Identify which cell holds the provided text, then report its [X, Y] central coordinate. 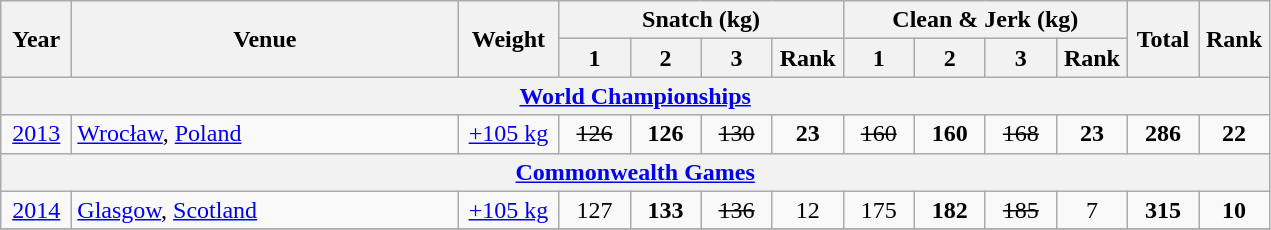
130 [736, 134]
Wrocław, Poland [265, 134]
185 [1020, 210]
2014 [36, 210]
133 [666, 210]
Weight [508, 39]
Total [1162, 39]
7 [1092, 210]
Snatch (kg) [701, 20]
286 [1162, 134]
2013 [36, 134]
136 [736, 210]
World Championships [636, 96]
Glasgow, Scotland [265, 210]
315 [1162, 210]
175 [878, 210]
22 [1234, 134]
127 [594, 210]
10 [1234, 210]
Venue [265, 39]
12 [808, 210]
182 [950, 210]
Clean & Jerk (kg) [985, 20]
Commonwealth Games [636, 172]
168 [1020, 134]
Year [36, 39]
